From the cell containing the given text, extract its center point as (x, y) coordinate. 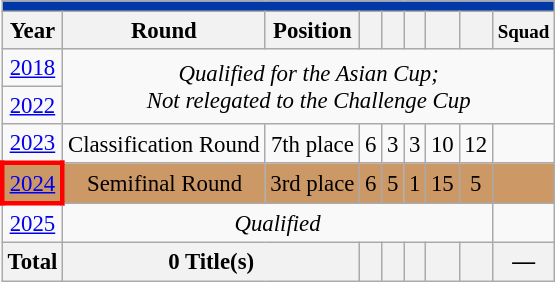
Squad (523, 31)
0 Title(s) (212, 262)
7th place (312, 144)
3rd place (312, 184)
1 (415, 184)
Semifinal Round (164, 184)
Qualified (278, 224)
10 (442, 144)
2025 (32, 224)
15 (442, 184)
Year (32, 31)
Classification Round (164, 144)
— (523, 262)
2024 (32, 184)
2022 (32, 106)
12 (476, 144)
Position (312, 31)
2023 (32, 144)
Total (32, 262)
Qualified for the Asian Cup;Not relegated to the Challenge Cup (309, 86)
2018 (32, 68)
Round (164, 31)
